Scan for the cell matching the given text and deliver its (X, Y) coordinate at center. 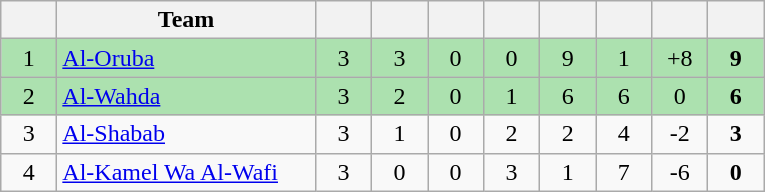
+8 (680, 58)
Al-Wahda (186, 96)
-6 (680, 172)
Al-Oruba (186, 58)
Al-Kamel Wa Al-Wafi (186, 172)
7 (624, 172)
-2 (680, 134)
Al-Shabab (186, 134)
Team (186, 20)
